Determine the [X, Y] coordinate at the center of the cell enclosing the given text.  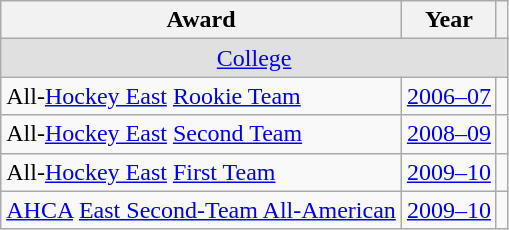
All-Hockey East First Team [202, 172]
College [254, 58]
All-Hockey East Second Team [202, 134]
2006–07 [448, 96]
AHCA East Second-Team All-American [202, 210]
Year [448, 20]
Award [202, 20]
All-Hockey East Rookie Team [202, 96]
2008–09 [448, 134]
